Locate the cell with the specified text and output its [x, y] center coordinate. 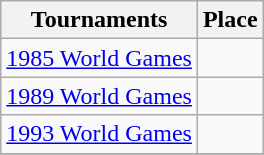
1985 World Games [100, 58]
Tournaments [100, 20]
1993 World Games [100, 134]
Place [230, 20]
1989 World Games [100, 96]
